Extract the (X, Y) coordinate from the center of the cell holding the provided text.  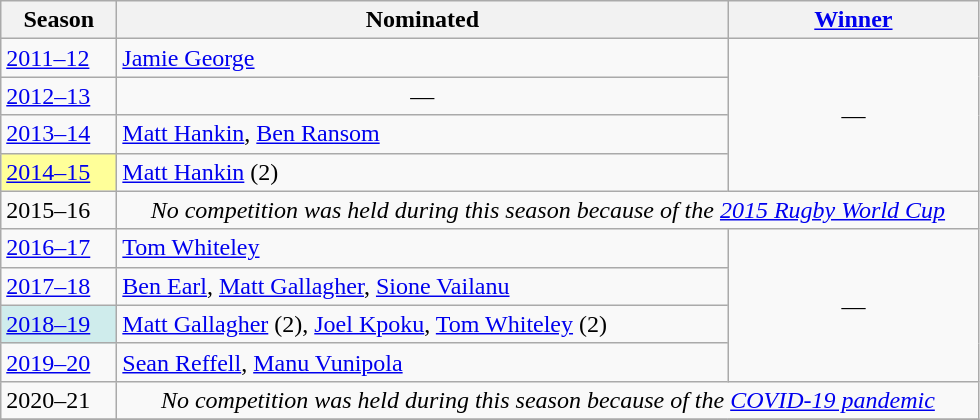
2013–14 (59, 134)
2016–17 (59, 248)
Nominated (422, 20)
Jamie George (422, 58)
2017–18 (59, 286)
No competition was held during this season because of the 2015 Rugby World Cup (548, 210)
2014–15 (59, 172)
Season (59, 20)
2020–21 (59, 400)
2012–13 (59, 96)
Matt Hankin, Ben Ransom (422, 134)
2018–19 (59, 324)
2019–20 (59, 362)
Tom Whiteley (422, 248)
No competition was held during this season because of the COVID-19 pandemic (548, 400)
Matt Hankin (2) (422, 172)
Winner (854, 20)
Sean Reffell, Manu Vunipola (422, 362)
Matt Gallagher (2), Joel Kpoku, Tom Whiteley (2) (422, 324)
Ben Earl, Matt Gallagher, Sione Vailanu (422, 286)
2015–16 (59, 210)
2011–12 (59, 58)
